From the cell containing the given text, extract its center point as [x, y] coordinate. 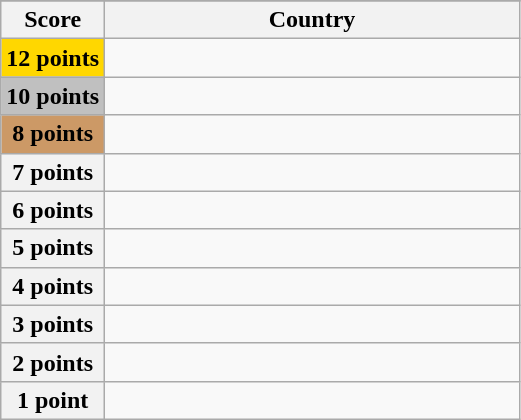
Country [312, 20]
10 points [53, 96]
1 point [53, 400]
3 points [53, 324]
7 points [53, 172]
12 points [53, 58]
Score [53, 20]
5 points [53, 248]
6 points [53, 210]
4 points [53, 286]
8 points [53, 134]
2 points [53, 362]
